Output the [X, Y] coordinate of the center of the cell containing the given text.  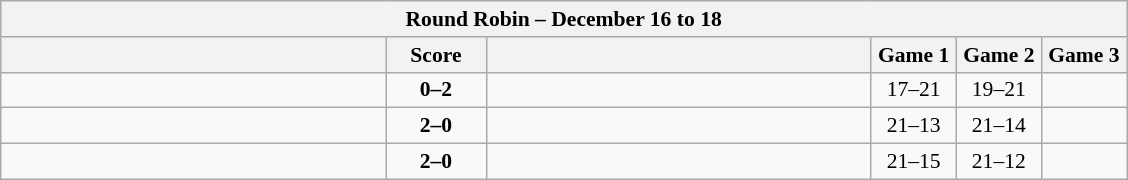
21–15 [914, 162]
17–21 [914, 90]
21–14 [998, 126]
0–2 [436, 90]
19–21 [998, 90]
Game 3 [1084, 55]
Round Robin – December 16 to 18 [564, 19]
Score [436, 55]
21–13 [914, 126]
Game 1 [914, 55]
21–12 [998, 162]
Game 2 [998, 55]
